Scan for the cell matching the given text and deliver its (x, y) coordinate at center. 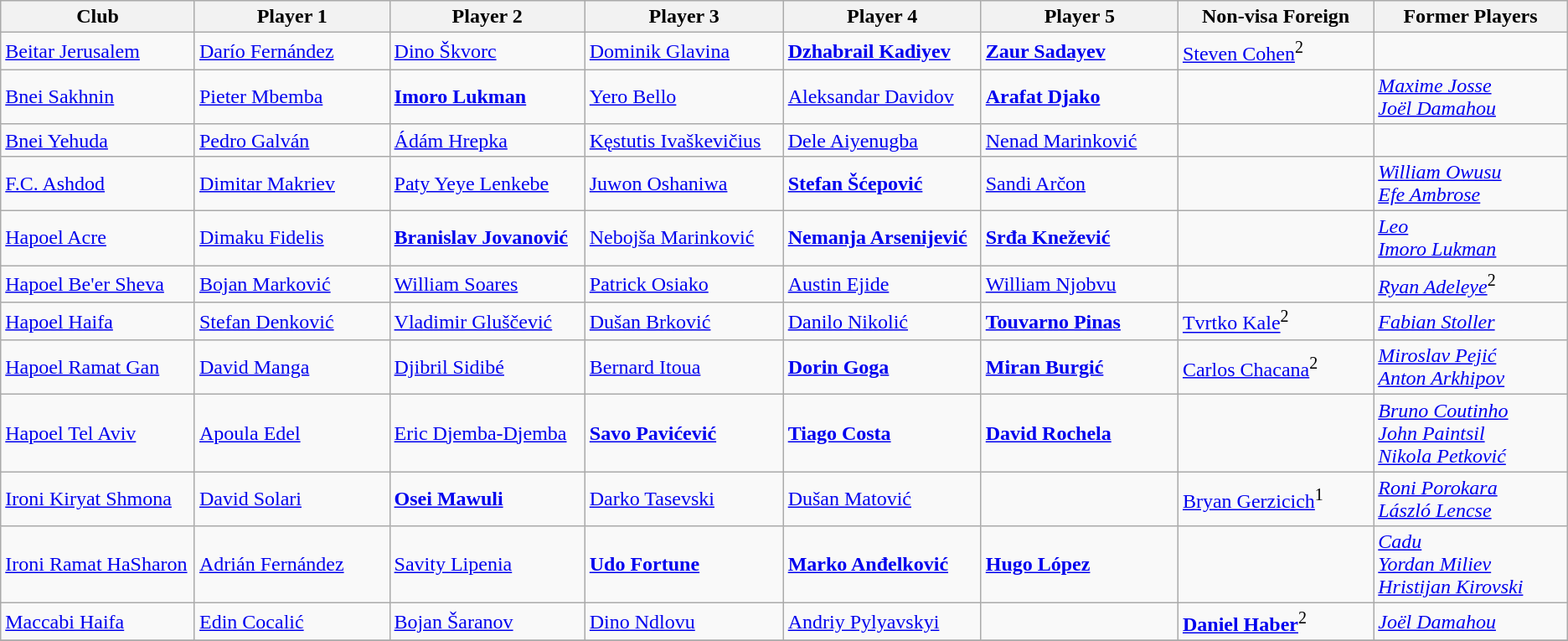
Bnei Yehuda (98, 140)
Player 2 (487, 17)
Vladimir Gluščević (487, 322)
Arafat Djako (1079, 97)
Srđa Knežević (1079, 238)
Bojan Marković (291, 285)
Austin Ejide (882, 285)
Hapoel Haifa (98, 322)
Darko Tasevski (683, 499)
Sandi Arčon (1079, 183)
Stefan Denković (291, 322)
Bernard Itoua (683, 367)
Imoro Lukman (487, 97)
Beitar Jerusalem (98, 52)
Kęstutis Ivaškevičius (683, 140)
Player 5 (1079, 17)
Pieter Mbemba (291, 97)
Bojan Šaranov (487, 622)
Danilo Nikolić (882, 322)
Former Players (1471, 17)
Andriy Pylyavskyi (882, 622)
Osei Mawuli (487, 499)
Bruno Coutinho John Paintsil Nikola Petković (1471, 433)
William Owusu Efe Ambrose (1471, 183)
William Soares (487, 285)
F.C. Ashdod (98, 183)
Daniel Haber2 (1275, 622)
Zaur Sadayev (1079, 52)
Player 4 (882, 17)
Dimitar Makriev (291, 183)
Marko Anđelković (882, 565)
Yero Bello (683, 97)
Tiago Costa (882, 433)
Touvarno Pinas (1079, 322)
Adrián Fernández (291, 565)
Bryan Gerzicich1 (1275, 499)
Nenad Marinković (1079, 140)
Patrick Osiako (683, 285)
Paty Yeye Lenkebe (487, 183)
Ádám Hrepka (487, 140)
Fabian Stoller (1471, 322)
Eric Djemba-Djemba (487, 433)
Ironi Kiryat Shmona (98, 499)
Miroslav Pejić Anton Arkhipov (1471, 367)
Dino Ndlovu (683, 622)
Edin Cocalić (291, 622)
Dušan Matović (882, 499)
Steven Cohen2 (1275, 52)
Darío Fernández (291, 52)
Nebojša Marinković (683, 238)
Hapoel Acre (98, 238)
Nemanja Arsenijević (882, 238)
Ironi Ramat HaSharon (98, 565)
Joël Damahou (1471, 622)
Stefan Šćepović (882, 183)
Dorin Goga (882, 367)
Non-visa Foreign (1275, 17)
Dušan Brković (683, 322)
Carlos Chacana2 (1275, 367)
Hugo López (1079, 565)
William Njobvu (1079, 285)
Dimaku Fidelis (291, 238)
David Manga (291, 367)
Juwon Oshaniwa (683, 183)
Maccabi Haifa (98, 622)
Savity Lipenia (487, 565)
Savo Pavićević (683, 433)
Cadu Yordan Miliev Hristijan Kirovski (1471, 565)
Maxime Josse Joël Damahou (1471, 97)
Branislav Jovanović (487, 238)
Ryan Adeleye2 (1471, 285)
Udo Fortune (683, 565)
David Solari (291, 499)
Hapoel Be'er Sheva (98, 285)
Player 1 (291, 17)
Dominik Glavina (683, 52)
Djibril Sidibé (487, 367)
Dele Aiyenugba (882, 140)
Aleksandar Davidov (882, 97)
Player 3 (683, 17)
Club (98, 17)
Dzhabrail Kadiyev (882, 52)
Miran Burgić (1079, 367)
Pedro Galván (291, 140)
David Rochela (1079, 433)
Hapoel Tel Aviv (98, 433)
Bnei Sakhnin (98, 97)
Hapoel Ramat Gan (98, 367)
Apoula Edel (291, 433)
Leo Imoro Lukman (1471, 238)
Roni Porokara László Lencse (1471, 499)
Dino Škvorc (487, 52)
Tvrtko Kale2 (1275, 322)
